Return the (x, y) coordinate for the center point of the cell that contains the specified text.  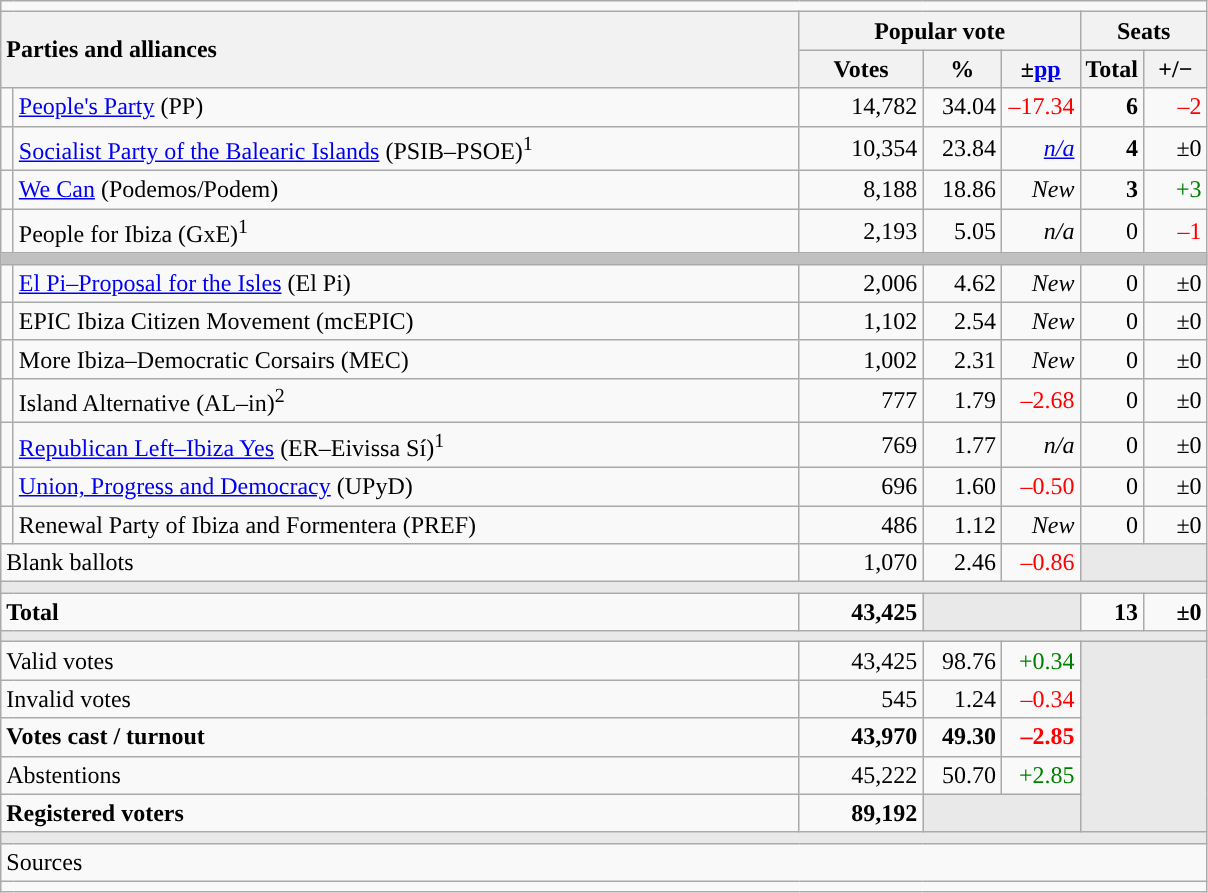
486 (861, 525)
Socialist Party of the Balearic Islands (PSIB–PSOE)1 (406, 148)
2.31 (962, 359)
Republican Left–Ibiza Yes (ER–Eivissa Sí)1 (406, 446)
Blank ballots (400, 563)
Votes cast / turnout (400, 737)
+/− (1176, 69)
5.05 (962, 232)
1.60 (962, 487)
Popular vote (940, 31)
49.30 (962, 737)
696 (861, 487)
50.70 (962, 775)
2,193 (861, 232)
1.77 (962, 446)
–0.50 (1040, 487)
2.46 (962, 563)
769 (861, 446)
777 (861, 400)
1,002 (861, 359)
3 (1112, 190)
+0.34 (1040, 661)
–2.68 (1040, 400)
1.24 (962, 699)
+3 (1176, 190)
Sources (604, 862)
45,222 (861, 775)
People for Ibiza (GxE)1 (406, 232)
–2 (1176, 107)
1.79 (962, 400)
Votes (861, 69)
8,188 (861, 190)
98.76 (962, 661)
People's Party (PP) (406, 107)
% (962, 69)
We Can (Podemos/Podem) (406, 190)
Island Alternative (AL–in)2 (406, 400)
1,070 (861, 563)
13 (1112, 612)
–1 (1176, 232)
2.54 (962, 321)
–0.34 (1040, 699)
Seats (1144, 31)
14,782 (861, 107)
89,192 (861, 813)
4 (1112, 148)
–0.86 (1040, 563)
23.84 (962, 148)
2,006 (861, 283)
Invalid votes (400, 699)
Union, Progress and Democracy (UPyD) (406, 487)
+2.85 (1040, 775)
±pp (1040, 69)
Valid votes (400, 661)
545 (861, 699)
34.04 (962, 107)
4.62 (962, 283)
18.86 (962, 190)
Registered voters (400, 813)
EPIC Ibiza Citizen Movement (mcEPIC) (406, 321)
Parties and alliances (400, 50)
Abstentions (400, 775)
–2.85 (1040, 737)
1.12 (962, 525)
More Ibiza–Democratic Corsairs (MEC) (406, 359)
6 (1112, 107)
43,970 (861, 737)
10,354 (861, 148)
1,102 (861, 321)
El Pi–Proposal for the Isles (El Pi) (406, 283)
Renewal Party of Ibiza and Formentera (PREF) (406, 525)
–17.34 (1040, 107)
